Provide the (X, Y) coordinate of the cell's center where the given text is located.  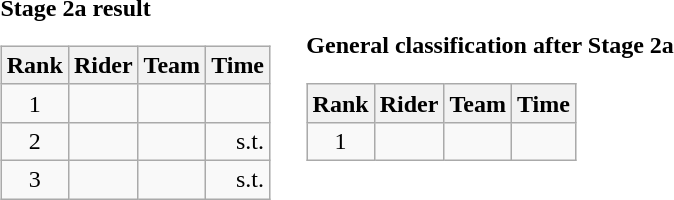
3 (34, 179)
2 (34, 141)
